Locate the cell with the specified text and output its (x, y) center coordinate. 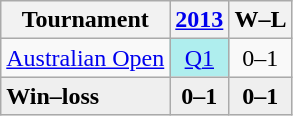
W–L (260, 20)
Tournament (86, 20)
Australian Open (86, 58)
Win–loss (86, 96)
2013 (200, 20)
Q1 (200, 58)
